Search for the cell housing the specified text and yield its [X, Y] center coordinate. 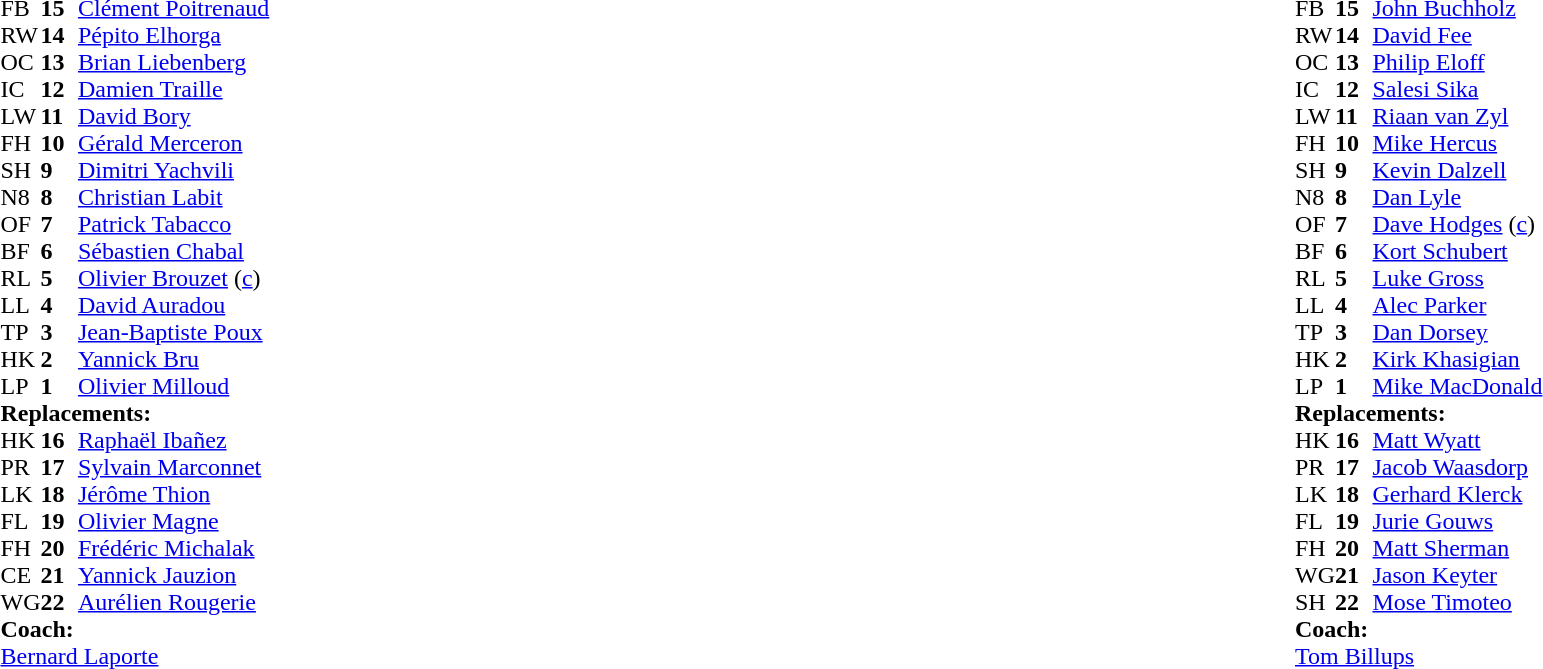
Jurie Gouws [1457, 522]
Jacob Waasdorp [1457, 468]
Matt Wyatt [1457, 440]
Gérald Merceron [174, 144]
Pépito Elhorga [174, 36]
David Fee [1457, 36]
Dan Lyle [1457, 198]
Kevin Dalzell [1457, 170]
Jérôme Thion [174, 494]
Sébastien Chabal [174, 252]
Kirk Khasigian [1457, 360]
Jean-Baptiste Poux [174, 332]
Bernard Laporte [134, 656]
Dimitri Yachvili [174, 170]
Olivier Milloud [174, 386]
Riaan van Zyl [1457, 116]
Mike MacDonald [1457, 386]
Sylvain Marconnet [174, 468]
Frédéric Michalak [174, 548]
Kort Schubert [1457, 252]
Christian Labit [174, 198]
CE [20, 576]
Aurélien Rougerie [174, 602]
Patrick Tabacco [174, 224]
Salesi Sika [1457, 90]
Jason Keyter [1457, 576]
Matt Sherman [1457, 548]
Mike Hercus [1457, 144]
Brian Liebenberg [174, 62]
Dan Dorsey [1457, 332]
Yannick Jauzion [174, 576]
Dave Hodges (c) [1457, 224]
Olivier Magne [174, 522]
David Auradou [174, 306]
Alec Parker [1457, 306]
Olivier Brouzet (c) [174, 278]
Damien Traille [174, 90]
Gerhard Klerck [1457, 494]
Raphaël Ibañez [174, 440]
David Bory [174, 116]
Philip Eloff [1457, 62]
Mose Timoteo [1457, 602]
Tom Billups [1418, 656]
Yannick Bru [174, 360]
Luke Gross [1457, 278]
